Provide the [x, y] coordinate of the cell's center where the given text is located.  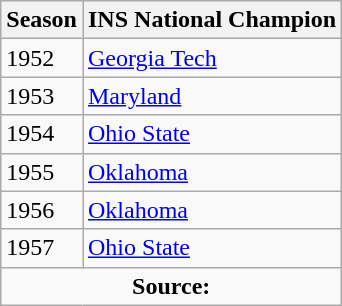
Season [42, 20]
1956 [42, 210]
Source: [172, 286]
1954 [42, 134]
Maryland [212, 96]
INS National Champion [212, 20]
Georgia Tech [212, 58]
1955 [42, 172]
1953 [42, 96]
1952 [42, 58]
1957 [42, 248]
